Capture the cell that displays the provided text and extract its [x, y] central coordinate. 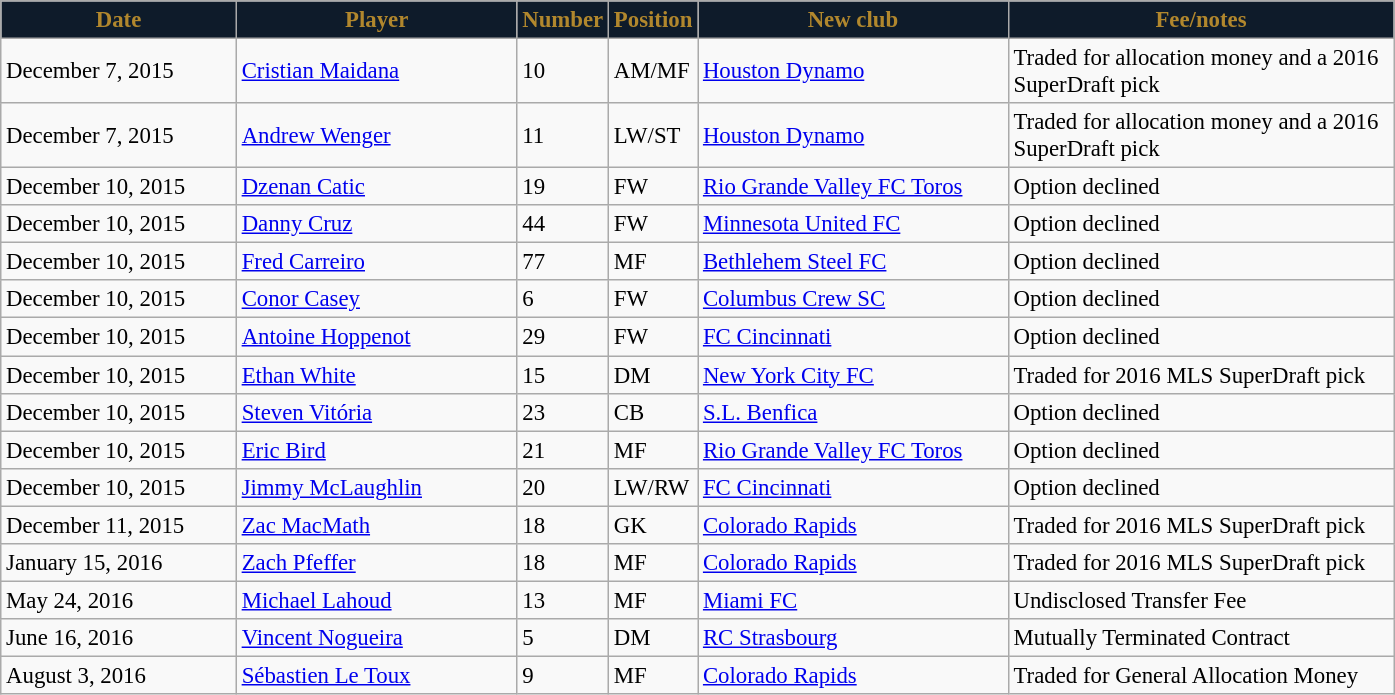
LW/RW [654, 487]
August 3, 2016 [119, 675]
Position [654, 20]
Fee/notes [1201, 20]
Traded for General Allocation Money [1201, 675]
5 [563, 638]
Number [563, 20]
RC Strasbourg [854, 638]
Mutually Terminated Contract [1201, 638]
AM/MF [654, 72]
Conor Casey [376, 299]
January 15, 2016 [119, 563]
Danny Cruz [376, 224]
S.L. Benfica [854, 412]
May 24, 2016 [119, 600]
Sébastien Le Toux [376, 675]
Undisclosed Transfer Fee [1201, 600]
December 11, 2015 [119, 525]
Ethan White [376, 375]
9 [563, 675]
Minnesota United FC [854, 224]
Cristian Maidana [376, 72]
11 [563, 136]
Miami FC [854, 600]
Jimmy McLaughlin [376, 487]
10 [563, 72]
19 [563, 187]
13 [563, 600]
21 [563, 450]
GK [654, 525]
Vincent Nogueira [376, 638]
New York City FC [854, 375]
Zach Pfeffer [376, 563]
Date [119, 20]
44 [563, 224]
Steven Vitória [376, 412]
CB [654, 412]
6 [563, 299]
Fred Carreiro [376, 262]
Bethlehem Steel FC [854, 262]
June 16, 2016 [119, 638]
LW/ST [654, 136]
77 [563, 262]
New club [854, 20]
29 [563, 337]
Antoine Hoppenot [376, 337]
Columbus Crew SC [854, 299]
Dzenan Catic [376, 187]
23 [563, 412]
Player [376, 20]
Eric Bird [376, 450]
Michael Lahoud [376, 600]
Andrew Wenger [376, 136]
Zac MacMath [376, 525]
20 [563, 487]
15 [563, 375]
